Detect which cell encompasses the target text, then output its [X, Y] center coordinate. 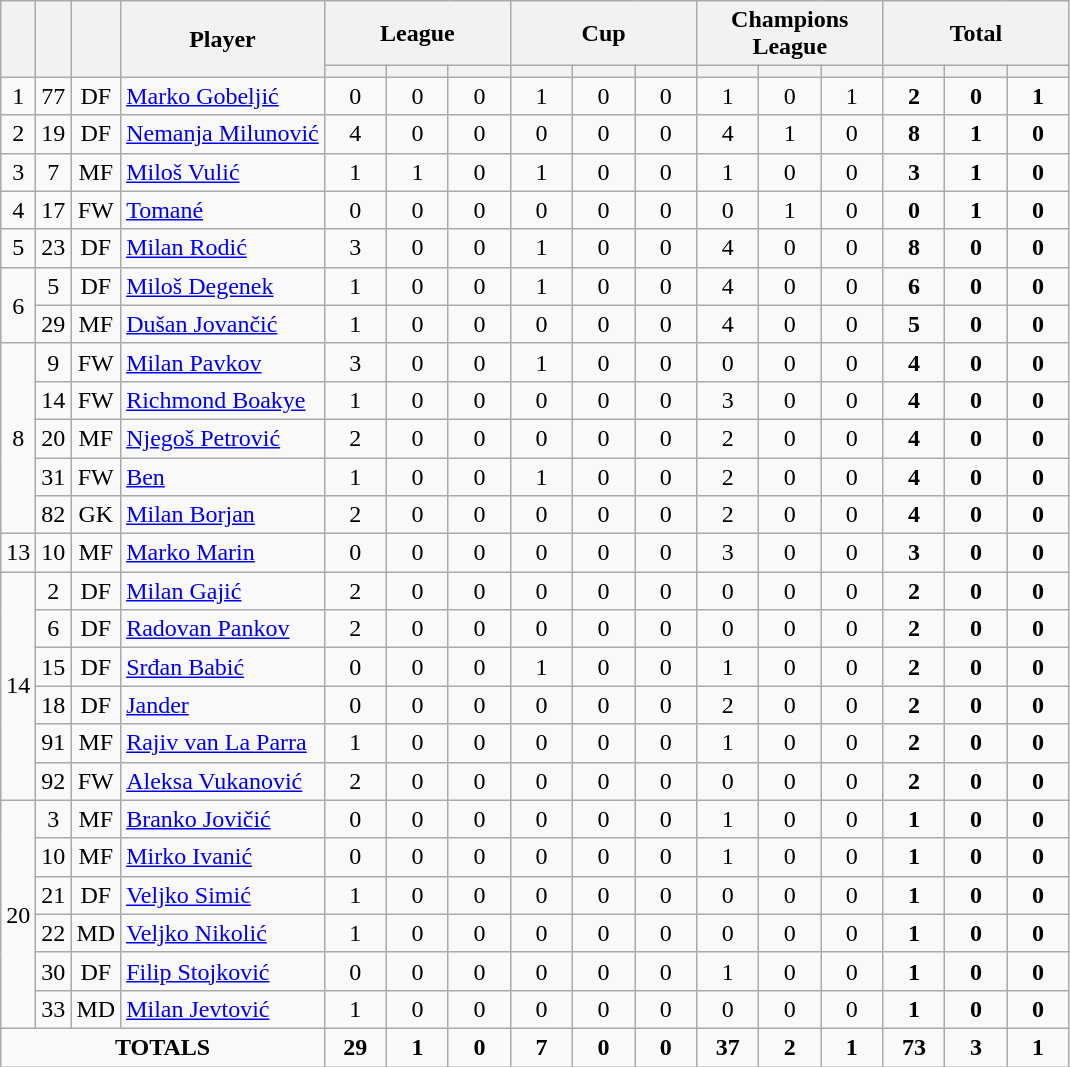
Veljko Simić [223, 895]
Rajiv van La Parra [223, 743]
Jander [223, 705]
Veljko Nikolić [223, 933]
Milan Rodić [223, 248]
Player [223, 39]
82 [54, 515]
Richmond Boakye [223, 400]
Milan Pavkov [223, 362]
Njegoš Petrović [223, 438]
TOTALS [163, 1047]
Marko Marin [223, 553]
9 [54, 362]
Aleksa Vukanović [223, 781]
Champions League [790, 34]
Nemanja Milunović [223, 134]
Milan Borjan [223, 515]
73 [914, 1047]
33 [54, 1009]
Ben [223, 477]
League [417, 34]
Miloš Degenek [223, 286]
18 [54, 705]
22 [54, 933]
31 [54, 477]
Filip Stojković [223, 971]
Marko Gobeljić [223, 96]
Tomané [223, 210]
Milan Jevtović [223, 1009]
37 [728, 1047]
19 [54, 134]
91 [54, 743]
92 [54, 781]
Cup [603, 34]
Mirko Ivanić [223, 857]
30 [54, 971]
17 [54, 210]
Srđan Babić [223, 667]
15 [54, 667]
Radovan Pankov [223, 629]
Dušan Jovančić [223, 324]
GK [96, 515]
Milan Gajić [223, 591]
23 [54, 248]
Branko Jovičić [223, 819]
21 [54, 895]
77 [54, 96]
13 [18, 553]
Total [976, 34]
Miloš Vulić [223, 172]
